Pinpoint the cell where the given text exists, returning its (X, Y) midpoint coordinate. 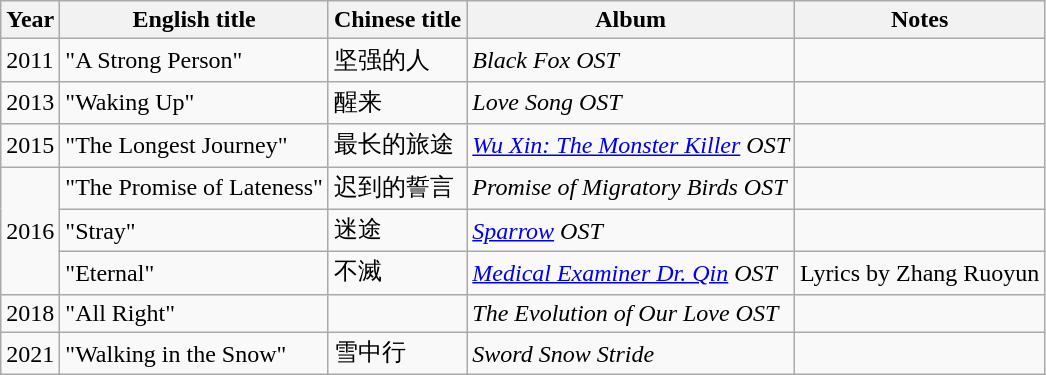
"The Promise of Lateness" (194, 188)
2016 (30, 230)
坚强的人 (397, 60)
Notes (920, 20)
Lyrics by Zhang Ruoyun (920, 274)
Sparrow OST (631, 230)
迟到的誓言 (397, 188)
2013 (30, 102)
Medical Examiner Dr. Qin OST (631, 274)
2015 (30, 146)
醒来 (397, 102)
迷途 (397, 230)
Chinese title (397, 20)
"Stray" (194, 230)
"Walking in the Snow" (194, 354)
Album (631, 20)
2011 (30, 60)
2018 (30, 313)
"Eternal" (194, 274)
Sword Snow Stride (631, 354)
"The Longest Journey" (194, 146)
Black Fox OST (631, 60)
"All Right" (194, 313)
Love Song OST (631, 102)
Promise of Migratory Birds OST (631, 188)
雪中行 (397, 354)
The Evolution of Our Love OST (631, 313)
不滅 (397, 274)
Wu Xin: The Monster Killer OST (631, 146)
Year (30, 20)
2021 (30, 354)
"A Strong Person" (194, 60)
English title (194, 20)
最长的旅途 (397, 146)
"Waking Up" (194, 102)
